Find where the given text appears and provide that cell's center as [x, y] coordinate. 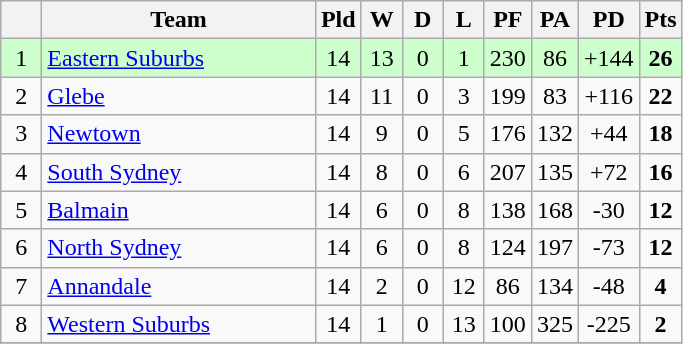
L [464, 20]
197 [554, 248]
Annandale [179, 286]
PF [508, 20]
D [422, 20]
+116 [608, 96]
199 [508, 96]
-48 [608, 286]
7 [22, 286]
W [382, 20]
230 [508, 58]
Newtown [179, 134]
207 [508, 172]
26 [660, 58]
-73 [608, 248]
Eastern Suburbs [179, 58]
83 [554, 96]
North Sydney [179, 248]
PA [554, 20]
PD [608, 20]
176 [508, 134]
-225 [608, 324]
Pts [660, 20]
-30 [608, 210]
22 [660, 96]
+144 [608, 58]
135 [554, 172]
100 [508, 324]
16 [660, 172]
Pld [338, 20]
11 [382, 96]
138 [508, 210]
Western Suburbs [179, 324]
18 [660, 134]
+44 [608, 134]
Team [179, 20]
South Sydney [179, 172]
132 [554, 134]
124 [508, 248]
134 [554, 286]
Balmain [179, 210]
325 [554, 324]
Glebe [179, 96]
9 [382, 134]
168 [554, 210]
+72 [608, 172]
